Identify which cell holds the provided text, then report its (X, Y) central coordinate. 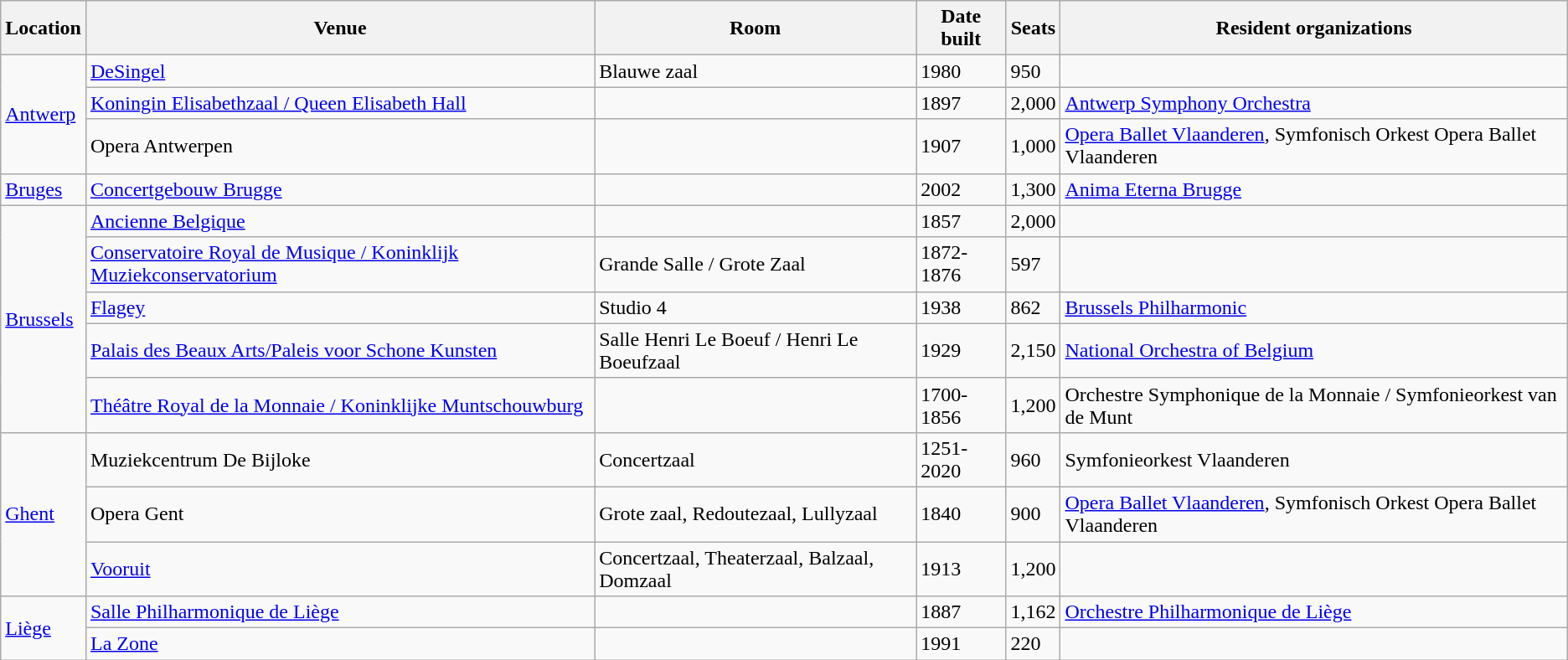
Grote zaal, Redoutezaal, Lullyzaal (756, 514)
Conservatoire Royal de Musique / Koninklijk Muziekconservatorium (340, 265)
Orchestre Symphonique de la Monnaie / Symfonieorkest van de Munt (1313, 405)
La Zone (340, 644)
1872-1876 (962, 265)
Salle Philharmonique de Liège (340, 612)
Seats (1034, 28)
Koningin Elisabethzaal / Queen Elisabeth Hall (340, 103)
1907 (962, 146)
Concertzaal, Theaterzaal, Balzaal, Domzaal (756, 568)
2002 (962, 189)
Concertzaal (756, 459)
1938 (962, 307)
Date built (962, 28)
Studio 4 (756, 307)
Palais des Beaux Arts/Paleis voor Schone Kunsten (340, 350)
2,150 (1034, 350)
Blauwe zaal (756, 71)
960 (1034, 459)
Ghent (44, 514)
Opera Gent (340, 514)
597 (1034, 265)
Orchestre Philharmonique de Liège (1313, 612)
Vooruit (340, 568)
Liège (44, 628)
1991 (962, 644)
Antwerp Symphony Orchestra (1313, 103)
Antwerp (44, 114)
Muziekcentrum De Bijloke (340, 459)
Grande Salle / Grote Zaal (756, 265)
Flagey (340, 307)
900 (1034, 514)
Opera Antwerpen (340, 146)
Room (756, 28)
1,000 (1034, 146)
Location (44, 28)
1251-2020 (962, 459)
1857 (962, 221)
Anima Eterna Brugge (1313, 189)
862 (1034, 307)
Concertgebouw Brugge (340, 189)
1840 (962, 514)
Symfonieorkest Vlaanderen (1313, 459)
1980 (962, 71)
Salle Henri Le Boeuf / Henri Le Boeufzaal (756, 350)
1897 (962, 103)
National Orchestra of Belgium (1313, 350)
Resident organizations (1313, 28)
1929 (962, 350)
1,162 (1034, 612)
950 (1034, 71)
1700-1856 (962, 405)
Brussels Philharmonic (1313, 307)
Venue (340, 28)
1913 (962, 568)
Théâtre Royal de la Monnaie / Koninklijke Muntschouwburg (340, 405)
DeSingel (340, 71)
Brussels (44, 318)
1887 (962, 612)
1,300 (1034, 189)
Ancienne Belgique (340, 221)
Bruges (44, 189)
220 (1034, 644)
